Provide the [x, y] coordinate of the cell's center where the given text is located.  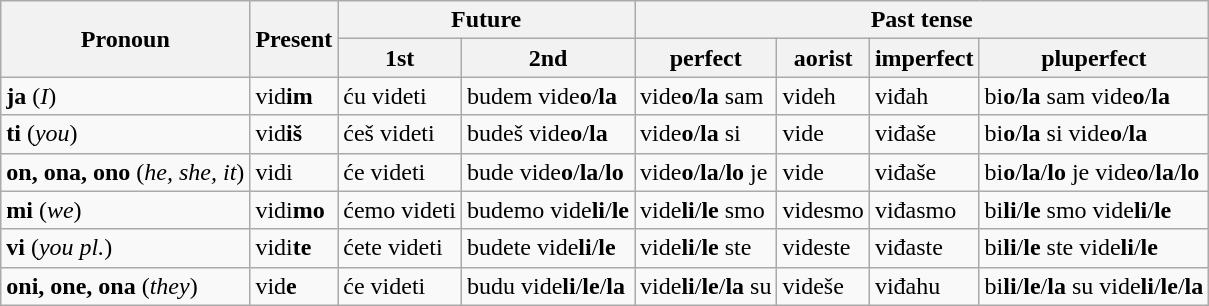
videste [823, 248]
viđahu [924, 286]
bio/la/lo je video/la/lo [1094, 172]
vidite [294, 248]
videsmo [823, 210]
Past tense [922, 20]
Present [294, 39]
videh [823, 96]
Future [486, 20]
budu videli/le/la [548, 286]
videli/le smo [706, 210]
bili/le smo videli/le [1094, 210]
vidiš [294, 134]
Pronoun [126, 39]
2nd [548, 58]
bio/la si video/la [1094, 134]
1st [400, 58]
budem video/la [548, 96]
ću videti [400, 96]
vi (you pl.) [126, 248]
bili/le ste videli/le [1094, 248]
viđah [924, 96]
videli/le/la su [706, 286]
vidi [294, 172]
budeš video/la [548, 134]
ćeš videti [400, 134]
bili/le/la su videli/le/la [1094, 286]
videše [823, 286]
aorist [823, 58]
mi (we) [126, 210]
viđaste [924, 248]
vidim [294, 96]
oni, one, ona (they) [126, 286]
ćemo videti [400, 210]
viđasmo [924, 210]
video/la sam [706, 96]
perfect [706, 58]
ti (you) [126, 134]
on, ona, ono (he, she, it) [126, 172]
ja (I) [126, 96]
imperfect [924, 58]
video/la si [706, 134]
budemo videli/le [548, 210]
videli/le ste [706, 248]
ćete videti [400, 248]
budete videli/le [548, 248]
video/la/lo je [706, 172]
bude video/la/lo [548, 172]
bio/la sam video/la [1094, 96]
vidimo [294, 210]
pluperfect [1094, 58]
